Identify which cell holds the provided text, then report its [x, y] central coordinate. 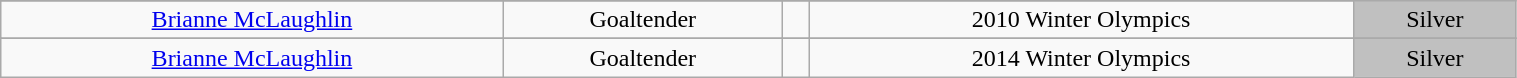
2010 Winter Olympics [1082, 20]
2014 Winter Olympics [1082, 58]
